Scan for the cell matching the given text and deliver its (X, Y) coordinate at center. 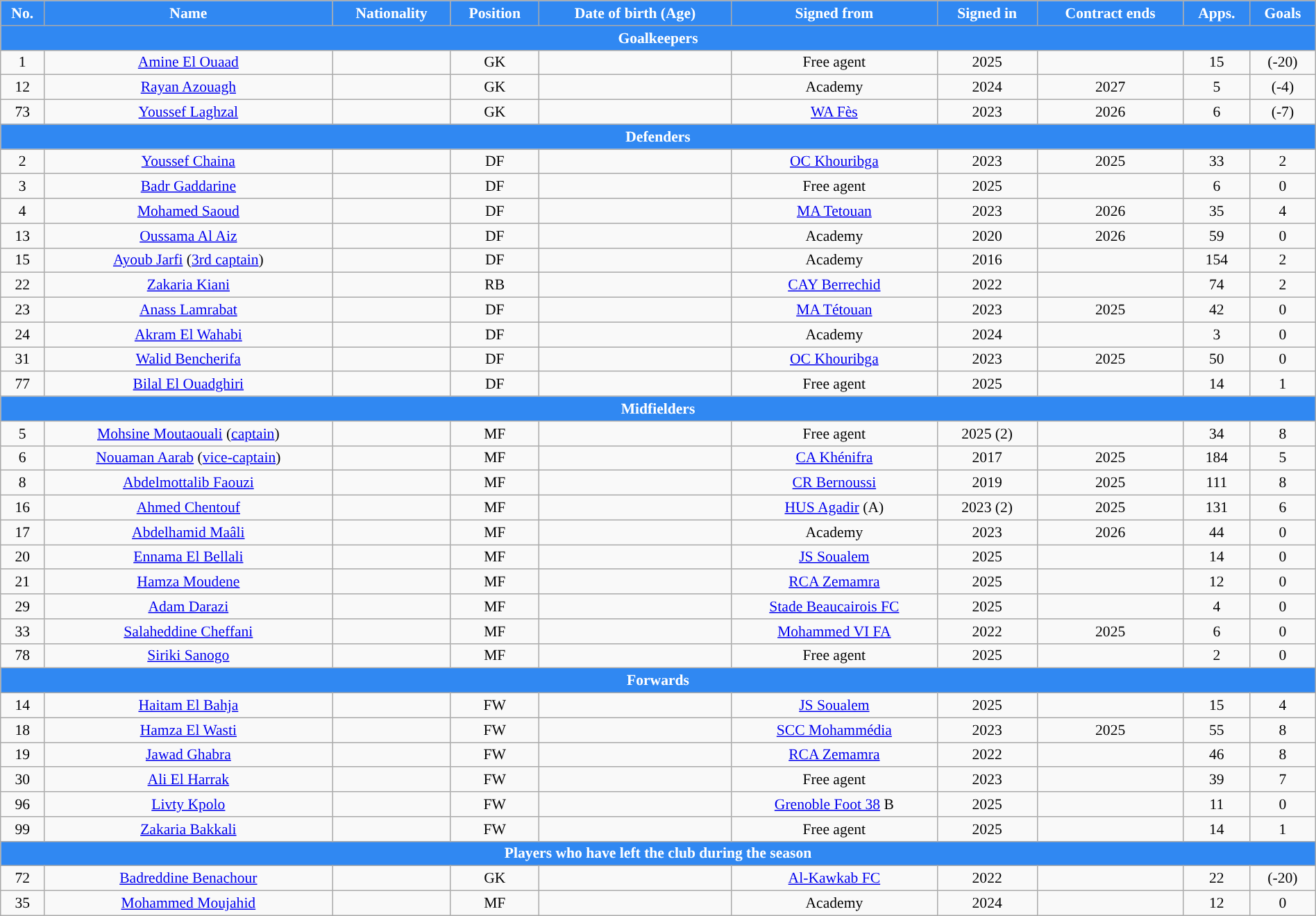
Hamza Moudene (189, 582)
Midfielders (658, 409)
Contract ends (1111, 13)
Jawad Ghabra (189, 755)
Zakaria Bakkali (189, 829)
Stade Beaucairois FC (834, 607)
Goals (1283, 13)
Mohammed VI FA (834, 631)
Ayoub Jarfi (3rd captain) (189, 260)
2020 (987, 236)
Players who have left the club during the season (658, 854)
(-4) (1283, 87)
Apps. (1217, 13)
77 (22, 384)
24 (22, 334)
2023 (2) (987, 508)
74 (1217, 285)
MA Tétouan (834, 310)
Amine El Ouaad (189, 62)
96 (22, 804)
46 (1217, 755)
19 (22, 755)
2019 (987, 483)
Salaheddine Cheffani (189, 631)
SCC Mohammédia (834, 730)
CAY Berrechid (834, 285)
WA Fès (834, 112)
HUS Agadir (A) (834, 508)
Badreddine Benachour (189, 879)
18 (22, 730)
Ali El Harrak (189, 780)
34 (1217, 434)
30 (22, 780)
Goalkeepers (658, 38)
Bilal El Ouadghiri (189, 384)
184 (1217, 458)
Youssef Laghzal (189, 112)
99 (22, 829)
Al-Kawkab FC (834, 879)
Abdelmottalib Faouzi (189, 483)
Zakaria Kiani (189, 285)
111 (1217, 483)
Youssef Chaina (189, 162)
72 (22, 879)
Livty Kpolo (189, 804)
29 (22, 607)
MA Tetouan (834, 211)
154 (1217, 260)
Date of birth (Age) (634, 13)
7 (1283, 780)
11 (1217, 804)
2027 (1111, 87)
Nouaman Aarab (vice-captain) (189, 458)
Position (494, 13)
13 (22, 236)
20 (22, 557)
Mohamed Saoud (189, 211)
2016 (987, 260)
Siriki Sanogo (189, 656)
44 (1217, 532)
23 (22, 310)
Hamza El Wasti (189, 730)
Defenders (658, 137)
Anass Lamrabat (189, 310)
Haitam El Bahja (189, 706)
Walid Bencherifa (189, 359)
50 (1217, 359)
No. (22, 13)
Oussama Al Aiz (189, 236)
Ahmed Chentouf (189, 508)
CR Bernoussi (834, 483)
73 (22, 112)
Nationality (391, 13)
Mohammed Moujahid (189, 904)
39 (1217, 780)
Adam Darazi (189, 607)
59 (1217, 236)
2017 (987, 458)
Signed from (834, 13)
Mohsine Moutaouali (captain) (189, 434)
55 (1217, 730)
78 (22, 656)
(-7) (1283, 112)
Badr Gaddarine (189, 187)
42 (1217, 310)
Ennama El Bellali (189, 557)
RB (494, 285)
131 (1217, 508)
Akram El Wahabi (189, 334)
Signed in (987, 13)
2025 (2) (987, 434)
17 (22, 532)
Grenoble Foot 38 B (834, 804)
CA Khénifra (834, 458)
Name (189, 13)
31 (22, 359)
16 (22, 508)
Forwards (658, 681)
Abdelhamid Maâli (189, 532)
Rayan Azouagh (189, 87)
21 (22, 582)
